For the text-containing cell, return its midpoint in (x, y) coordinate format. 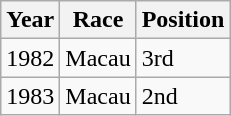
1983 (30, 96)
3rd (183, 58)
1982 (30, 58)
2nd (183, 96)
Position (183, 20)
Year (30, 20)
Race (98, 20)
